Output the (X, Y) coordinate of the center of the cell containing the given text.  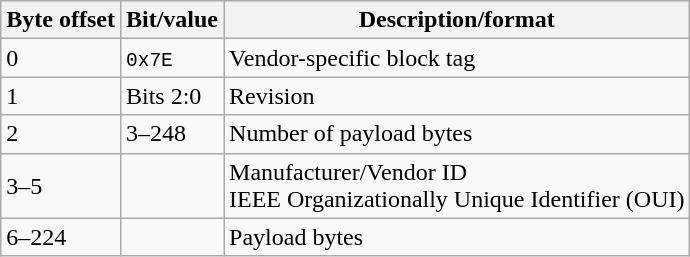
Bits 2:0 (172, 96)
3–5 (61, 186)
Manufacturer/Vendor ID IEEE Organizationally Unique Identifier (OUI) (457, 186)
Vendor-specific block tag (457, 58)
Number of payload bytes (457, 134)
3–248 (172, 134)
0x7E (172, 58)
Payload bytes (457, 237)
1 (61, 96)
Byte offset (61, 20)
0 (61, 58)
Bit/value (172, 20)
6–224 (61, 237)
Description/format (457, 20)
2 (61, 134)
Revision (457, 96)
